Find where the given text appears and provide that cell's center as [X, Y] coordinate. 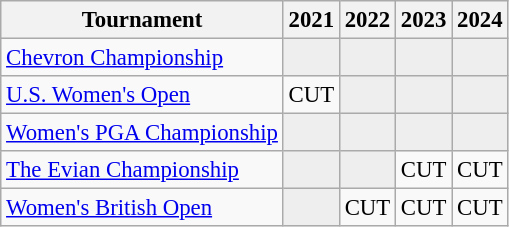
Women's British Open [142, 208]
Tournament [142, 20]
The Evian Championship [142, 170]
Women's PGA Championship [142, 133]
2024 [480, 20]
2021 [311, 20]
Chevron Championship [142, 58]
2022 [367, 20]
U.S. Women's Open [142, 95]
2023 [424, 20]
